For the text-containing cell, return its midpoint in [X, Y] coordinate format. 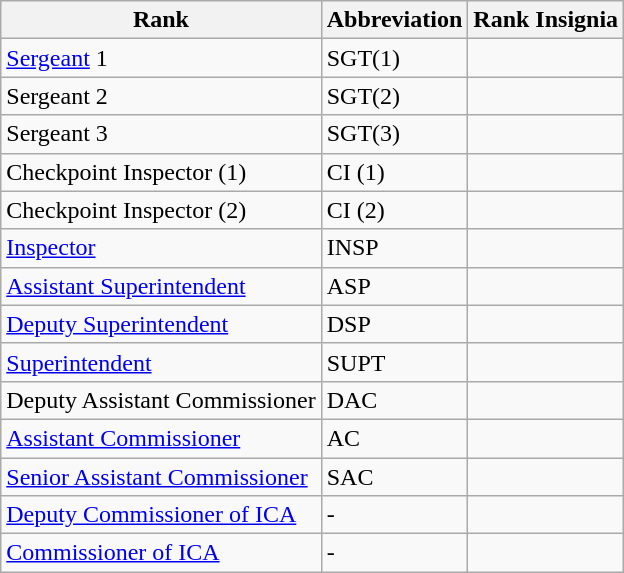
CI (1) [394, 172]
Rank [161, 20]
SGT(2) [394, 96]
SAC [394, 477]
Commissioner of ICA [161, 553]
Deputy Commissioner of ICA [161, 515]
Inspector [161, 248]
SUPT [394, 362]
INSP [394, 248]
Deputy Superintendent [161, 324]
ASP [394, 286]
CI (2) [394, 210]
Checkpoint Inspector (2) [161, 210]
Sergeant 1 [161, 58]
Sergeant 3 [161, 134]
Checkpoint Inspector (1) [161, 172]
DAC [394, 400]
Assistant Commissioner [161, 438]
Rank Insignia [546, 20]
Abbreviation [394, 20]
Senior Assistant Commissioner [161, 477]
Sergeant 2 [161, 96]
Deputy Assistant Commissioner [161, 400]
Superintendent [161, 362]
SGT(1) [394, 58]
SGT(3) [394, 134]
DSP [394, 324]
AC [394, 438]
Assistant Superintendent [161, 286]
